Capture the cell that displays the provided text and extract its (x, y) central coordinate. 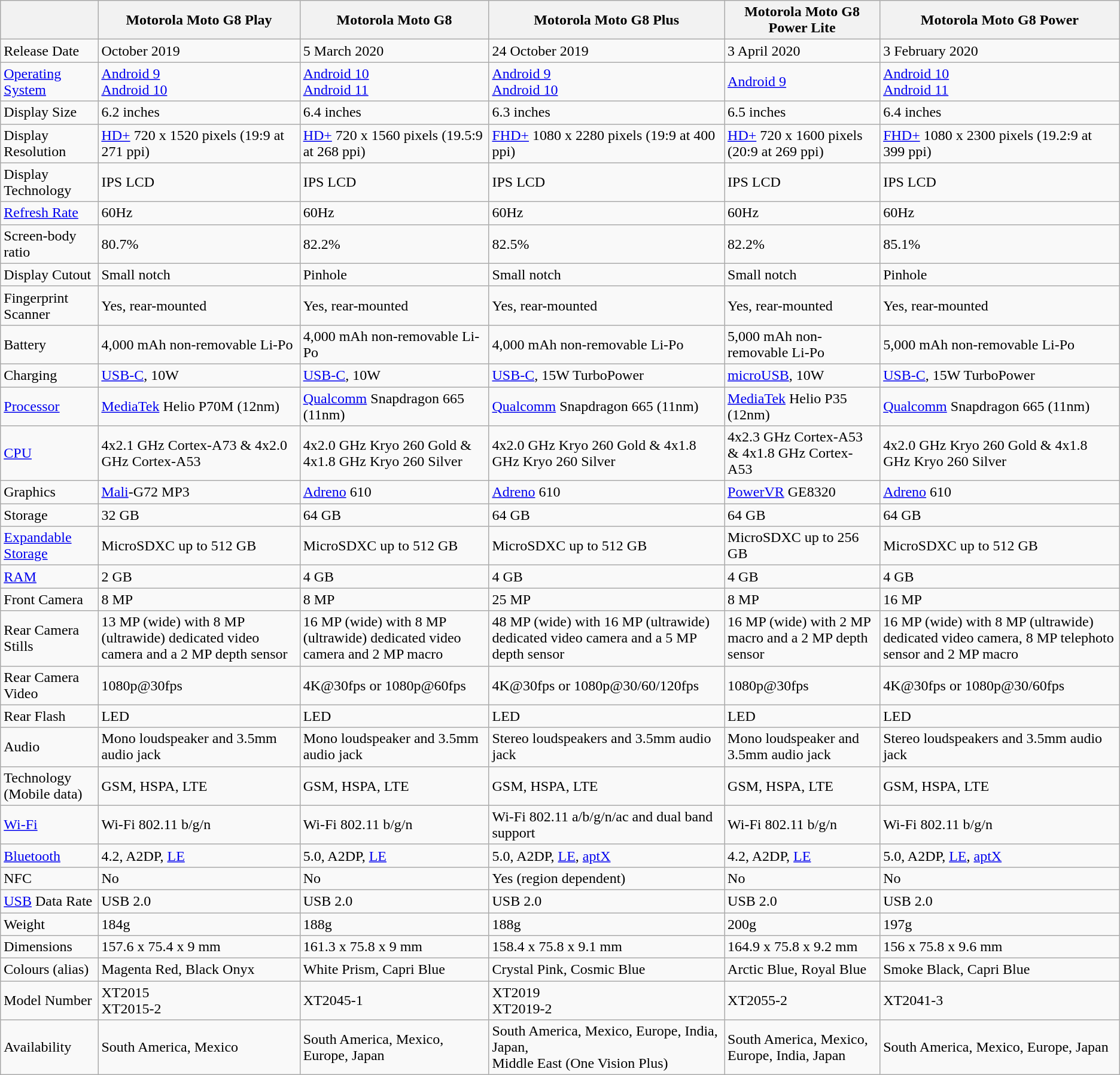
48 MP (wide) with 16 MP (ultrawide) dedicated video camera and a 5 MP depth sensor (607, 638)
PowerVR GE8320 (802, 492)
Technology (Mobile data) (49, 786)
4x2.3 GHz Cortex-A53 & 4x1.8 GHz Cortex-A53 (802, 453)
13 MP (wide) with 8 MP (ultrawide) dedicated video camera and a 2 MP depth sensor (199, 638)
Smoke Black, Capri Blue (1000, 970)
Mali-G72 MP3 (199, 492)
16 MP (1000, 599)
4K@30fps or 1080p@30/60/120fps (607, 686)
Bluetooth (49, 855)
South America, Mexico (199, 1047)
South America, Mexico, Europe, India, Japan,Middle East (One Vision Plus) (607, 1047)
3 February 2020 (1000, 51)
microUSB, 10W (802, 375)
5 March 2020 (394, 51)
4K@30fps or 1080p@60fps (394, 686)
HD+ 720 x 1560 pixels (19.5:9 at 268 ppi) (394, 144)
Release Date (49, 51)
Rear Camera Video (49, 686)
Display Cutout (49, 275)
Motorola Moto G8 (394, 20)
157.6 x 75.4 x 9 mm (199, 947)
Colours (alias) (49, 970)
XT2045-1 (394, 1000)
85.1% (1000, 244)
Processor (49, 406)
Motorola Moto G8 Power (1000, 20)
XT2015XT2015-2 (199, 1000)
Dimensions (49, 947)
32 GB (199, 515)
Motorola Moto G8 Play (199, 20)
2 GB (199, 577)
Audio (49, 747)
Model Number (49, 1000)
Magenta Red, Black Onyx (199, 970)
Rear Flash (49, 716)
164.9 x 75.8 x 9.2 mm (802, 947)
Storage (49, 515)
South America, Mexico, Europe, India, Japan (802, 1047)
Battery (49, 345)
Wi-Fi (49, 824)
Display Resolution (49, 144)
XT2019XT2019-2 (607, 1000)
FHD+ 1080 x 2300 pixels (19.2:9 at 399 ppi) (1000, 144)
Arctic Blue, Royal Blue (802, 970)
Motorola Moto G8 Plus (607, 20)
200g (802, 924)
197g (1000, 924)
RAM (49, 577)
HD+ 720 x 1600 pixels (20:9 at 269 ppi) (802, 144)
Refresh Rate (49, 213)
Expandable Storage (49, 546)
Yes (region dependent) (607, 878)
184g (199, 924)
16 MP (wide) with 8 MP (ultrawide) dedicated video camera and 2 MP macro (394, 638)
4K@30fps or 1080p@30/60fps (1000, 686)
Availability (49, 1047)
16 MP (wide) with 2 MP macro and a 2 MP depth sensor (802, 638)
Wi-Fi 802.11 a/b/g/n/ac and dual band support (607, 824)
16 MP (wide) with 8 MP (ultrawide) dedicated video camera, 8 MP telephoto sensor and 2 MP macro (1000, 638)
24 October 2019 (607, 51)
Motorola Moto G8 Power Lite (802, 20)
6.5 inches (802, 112)
3 April 2020 (802, 51)
XT2041-3 (1000, 1000)
5.0, A2DP, LE (394, 855)
6.3 inches (607, 112)
82.5% (607, 244)
156 x 75.8 x 9.6 mm (1000, 947)
6.2 inches (199, 112)
158.4 x 75.8 x 9.1 mm (607, 947)
MediaTek Helio P70M (12nm) (199, 406)
Display Size (49, 112)
Front Camera (49, 599)
Weight (49, 924)
USB Data Rate (49, 901)
Screen-body ratio (49, 244)
MediaTek Helio P35 (12nm) (802, 406)
Rear Camera Stills (49, 638)
HD+ 720 x 1520 pixels (19:9 at 271 ppi) (199, 144)
25 MP (607, 599)
161.3 x 75.8 x 9 mm (394, 947)
MicroSDXC up to 256 GB (802, 546)
Crystal Pink, Cosmic Blue (607, 970)
White Prism, Capri Blue (394, 970)
Charging (49, 375)
Fingerprint Scanner (49, 305)
Graphics (49, 492)
FHD+ 1080 x 2280 pixels (19:9 at 400 ppi) (607, 144)
CPU (49, 453)
Display Technology (49, 182)
Operating System (49, 81)
NFC (49, 878)
4x2.1 GHz Cortex-A73 & 4x2.0 GHz Cortex-A53 (199, 453)
80.7% (199, 244)
Android 9 (802, 81)
October 2019 (199, 51)
XT2055-2 (802, 1000)
